Scan for the cell matching the given text and deliver its [X, Y] coordinate at center. 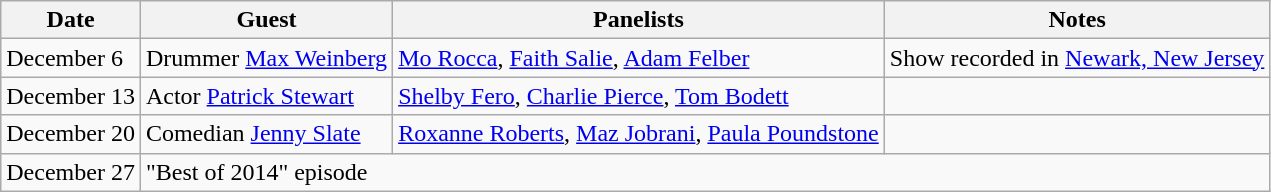
Guest [266, 20]
December 20 [71, 134]
Drummer Max Weinberg [266, 58]
Roxanne Roberts, Maz Jobrani, Paula Poundstone [639, 134]
Notes [1077, 20]
Comedian Jenny Slate [266, 134]
Date [71, 20]
December 27 [71, 172]
"Best of 2014" episode [704, 172]
Shelby Fero, Charlie Pierce, Tom Bodett [639, 96]
Panelists [639, 20]
December 13 [71, 96]
Mo Rocca, Faith Salie, Adam Felber [639, 58]
Actor Patrick Stewart [266, 96]
December 6 [71, 58]
Show recorded in Newark, New Jersey [1077, 58]
